Extract the [X, Y] coordinate from the center of the cell holding the provided text.  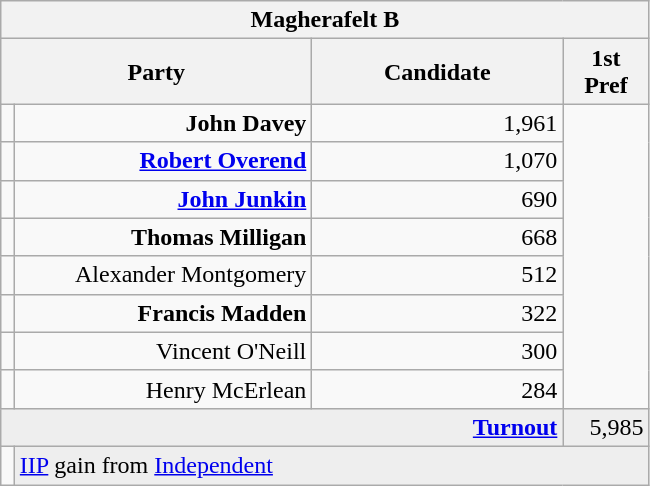
John Junkin [162, 199]
IIP gain from Independent [332, 465]
Vincent O'Neill [162, 351]
Candidate [438, 72]
Henry McErlean [162, 389]
1st Pref [606, 72]
Thomas Milligan [162, 237]
Turnout [282, 427]
322 [438, 313]
668 [438, 237]
1,070 [438, 161]
300 [438, 351]
1,961 [438, 123]
John Davey [162, 123]
Magherafelt B [325, 20]
Francis Madden [162, 313]
284 [438, 389]
Party [156, 72]
690 [438, 199]
512 [438, 275]
Robert Overend [162, 161]
5,985 [606, 427]
Alexander Montgomery [162, 275]
